Determine the [x, y] coordinate at the center of the cell enclosing the given text.  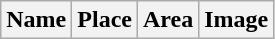
Area [168, 20]
Image [236, 20]
Name [36, 20]
Place [105, 20]
